Return [X, Y] of the center of cell containing provided text 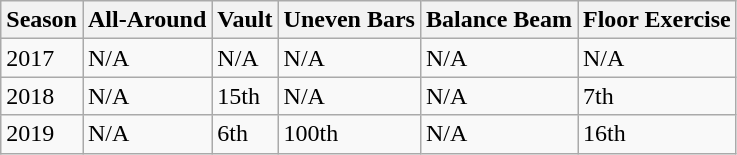
Balance Beam [498, 20]
Floor Exercise [658, 20]
2017 [42, 58]
2019 [42, 134]
100th [349, 134]
7th [658, 96]
2018 [42, 96]
6th [245, 134]
15th [245, 96]
Vault [245, 20]
16th [658, 134]
Uneven Bars [349, 20]
Season [42, 20]
All-Around [146, 20]
